Return the [X, Y] coordinate for the center point of the cell that contains the specified text.  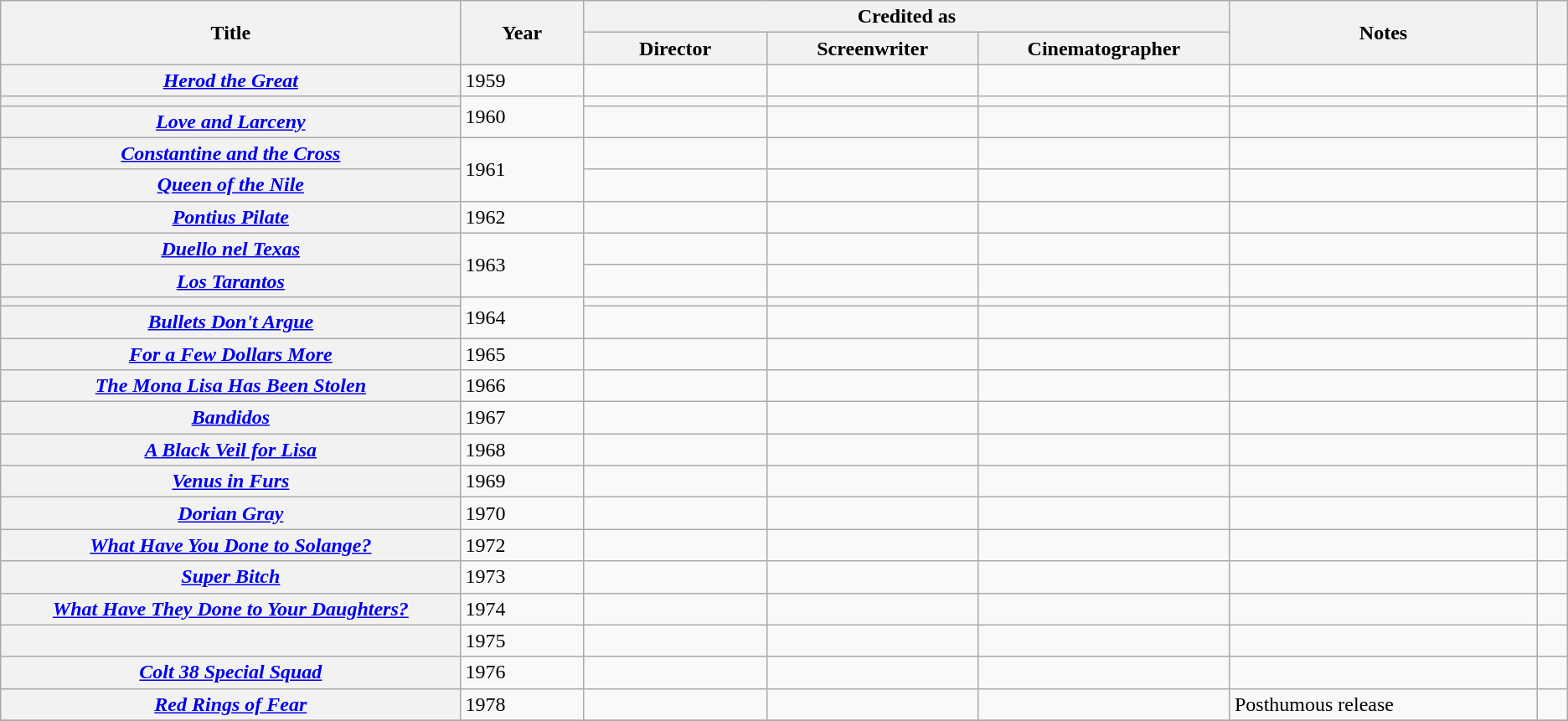
Year [522, 33]
Venus in Furs [231, 482]
Los Tarantos [231, 281]
1969 [522, 482]
1970 [522, 513]
1973 [522, 577]
Bullets Don't Argue [231, 322]
Constantine and the Cross [231, 153]
1975 [522, 641]
For a Few Dollars More [231, 354]
Notes [1383, 33]
Super Bitch [231, 577]
Dorian Gray [231, 513]
1963 [522, 265]
Credited as [906, 17]
1965 [522, 354]
1972 [522, 545]
1959 [522, 80]
What Have You Done to Solange? [231, 545]
Love and Larceny [231, 121]
1967 [522, 418]
Posthumous release [1383, 704]
Colt 38 Special Squad [231, 672]
The Mona Lisa Has Been Stolen [231, 386]
1968 [522, 450]
Queen of the Nile [231, 185]
Title [231, 33]
Herod the Great [231, 80]
Pontius Pilate [231, 217]
Cinematographer [1104, 49]
1964 [522, 317]
1962 [522, 217]
Red Rings of Fear [231, 704]
1974 [522, 609]
1961 [522, 169]
1966 [522, 386]
What Have They Done to Your Daughters? [231, 609]
1976 [522, 672]
Duello nel Texas [231, 249]
Bandidos [231, 418]
A Black Veil for Lisa [231, 450]
1978 [522, 704]
Director [675, 49]
Screenwriter [873, 49]
1960 [522, 117]
